Return [X, Y] of the center of cell containing provided text 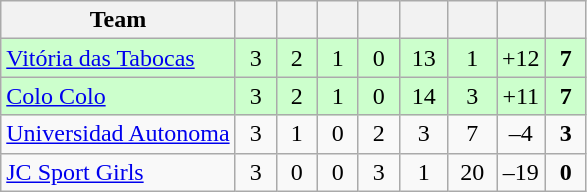
+11 [520, 96]
Team [118, 20]
–19 [520, 172]
–4 [520, 134]
Colo Colo [118, 96]
Universidad Autonoma [118, 134]
20 [472, 172]
13 [424, 58]
JC Sport Girls [118, 172]
+12 [520, 58]
14 [424, 96]
Vitória das Tabocas [118, 58]
